Determine the [X, Y] coordinate at the center of the cell enclosing the given text.  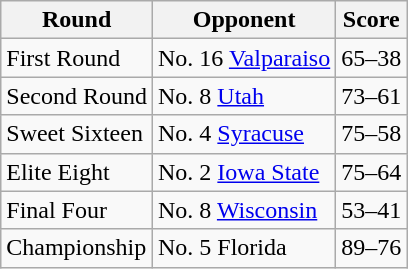
No. 8 Wisconsin [244, 210]
No. 5 Florida [244, 248]
Championship [77, 248]
75–64 [372, 172]
53–41 [372, 210]
65–38 [372, 58]
No. 4 Syracuse [244, 134]
Round [77, 20]
No. 8 Utah [244, 96]
Elite Eight [77, 172]
Sweet Sixteen [77, 134]
First Round [77, 58]
73–61 [372, 96]
Opponent [244, 20]
Second Round [77, 96]
89–76 [372, 248]
Score [372, 20]
No. 2 Iowa State [244, 172]
No. 16 Valparaiso [244, 58]
75–58 [372, 134]
Final Four [77, 210]
